Find where the given text appears and provide that cell's center as [X, Y] coordinate. 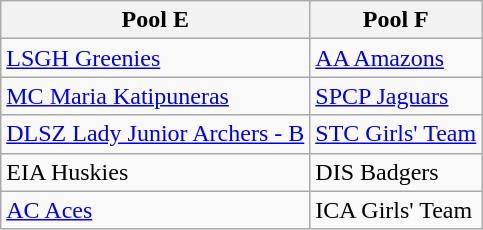
ICA Girls' Team [396, 210]
LSGH Greenies [156, 58]
SPCP Jaguars [396, 96]
AC Aces [156, 210]
AA Amazons [396, 58]
EIA Huskies [156, 172]
DLSZ Lady Junior Archers - B [156, 134]
DIS Badgers [396, 172]
Pool F [396, 20]
MC Maria Katipuneras [156, 96]
STC Girls' Team [396, 134]
Pool E [156, 20]
